Capture the cell that displays the provided text and extract its (x, y) central coordinate. 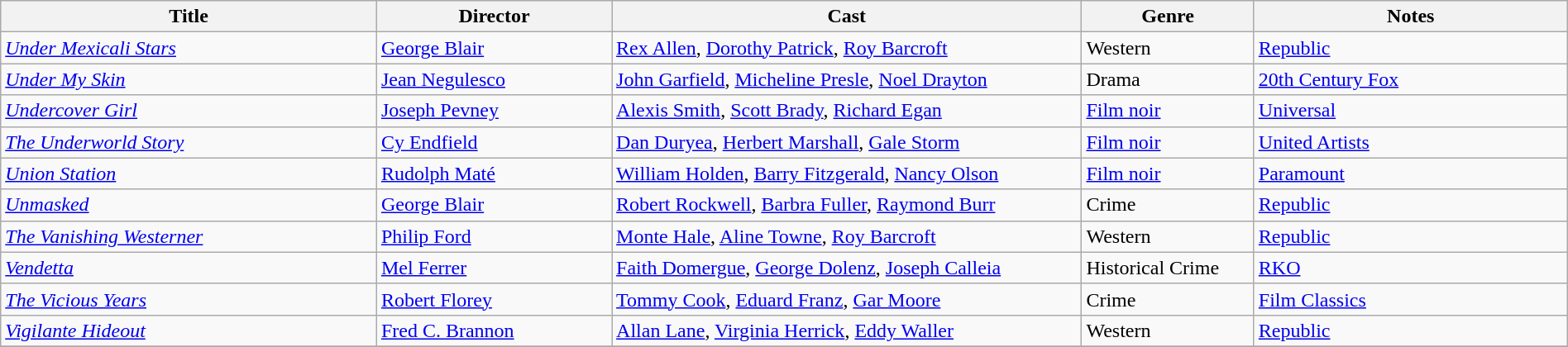
United Artists (1411, 142)
Allan Lane, Virginia Herrick, Eddy Waller (847, 330)
Rudolph Maté (494, 173)
Philip Ford (494, 236)
Fred C. Brannon (494, 330)
Universal (1411, 111)
Historical Crime (1168, 268)
Genre (1168, 17)
Jean Negulesco (494, 79)
Robert Rockwell, Barbra Fuller, Raymond Burr (847, 205)
John Garfield, Micheline Presle, Noel Drayton (847, 79)
Tommy Cook, Eduard Franz, Gar Moore (847, 299)
Monte Hale, Aline Towne, Roy Barcroft (847, 236)
Film Classics (1411, 299)
Union Station (189, 173)
20th Century Fox (1411, 79)
William Holden, Barry Fitzgerald, Nancy Olson (847, 173)
Under Mexicali Stars (189, 48)
Drama (1168, 79)
Mel Ferrer (494, 268)
Vigilante Hideout (189, 330)
Joseph Pevney (494, 111)
The Underworld Story (189, 142)
Director (494, 17)
Alexis Smith, Scott Brady, Richard Egan (847, 111)
Faith Domergue, George Dolenz, Joseph Calleia (847, 268)
Robert Florey (494, 299)
Notes (1411, 17)
Rex Allen, Dorothy Patrick, Roy Barcroft (847, 48)
The Vanishing Westerner (189, 236)
Vendetta (189, 268)
The Vicious Years (189, 299)
Title (189, 17)
Cy Endfield (494, 142)
Dan Duryea, Herbert Marshall, Gale Storm (847, 142)
RKO (1411, 268)
Under My Skin (189, 79)
Undercover Girl (189, 111)
Cast (847, 17)
Paramount (1411, 173)
Unmasked (189, 205)
